Extract the [x, y] coordinate from the center of the cell holding the provided text.  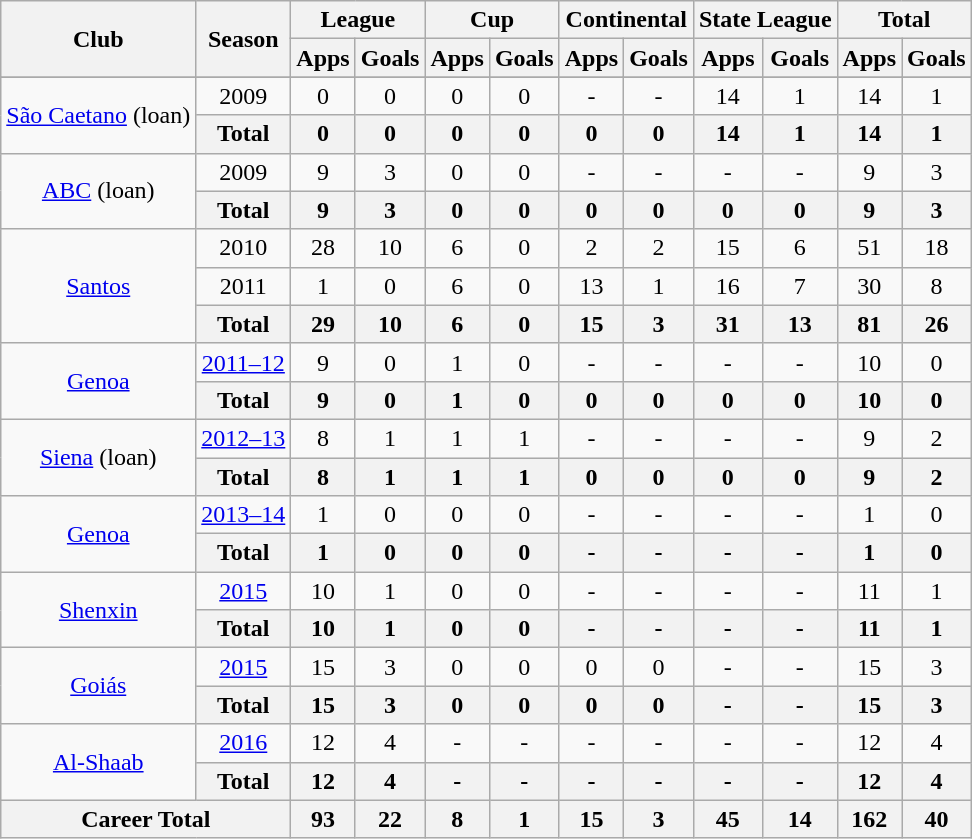
2011 [244, 286]
51 [869, 248]
26 [937, 324]
São Caetano (loan) [98, 115]
State League [765, 20]
Goiás [98, 686]
29 [323, 324]
Shenxin [98, 610]
162 [869, 819]
40 [937, 819]
31 [728, 324]
93 [323, 819]
Season [244, 39]
League [358, 20]
Career Total [146, 819]
ABC (loan) [98, 191]
22 [390, 819]
Cup [492, 20]
30 [869, 286]
2011–12 [244, 362]
Club [98, 39]
Santos [98, 286]
2012–13 [244, 438]
81 [869, 324]
Continental [626, 20]
Al-Shaab [98, 762]
2016 [244, 743]
16 [728, 286]
Siena (loan) [98, 457]
28 [323, 248]
7 [800, 286]
2010 [244, 248]
45 [728, 819]
18 [937, 248]
2013–14 [244, 515]
